Return [X, Y] of the center of cell containing provided text 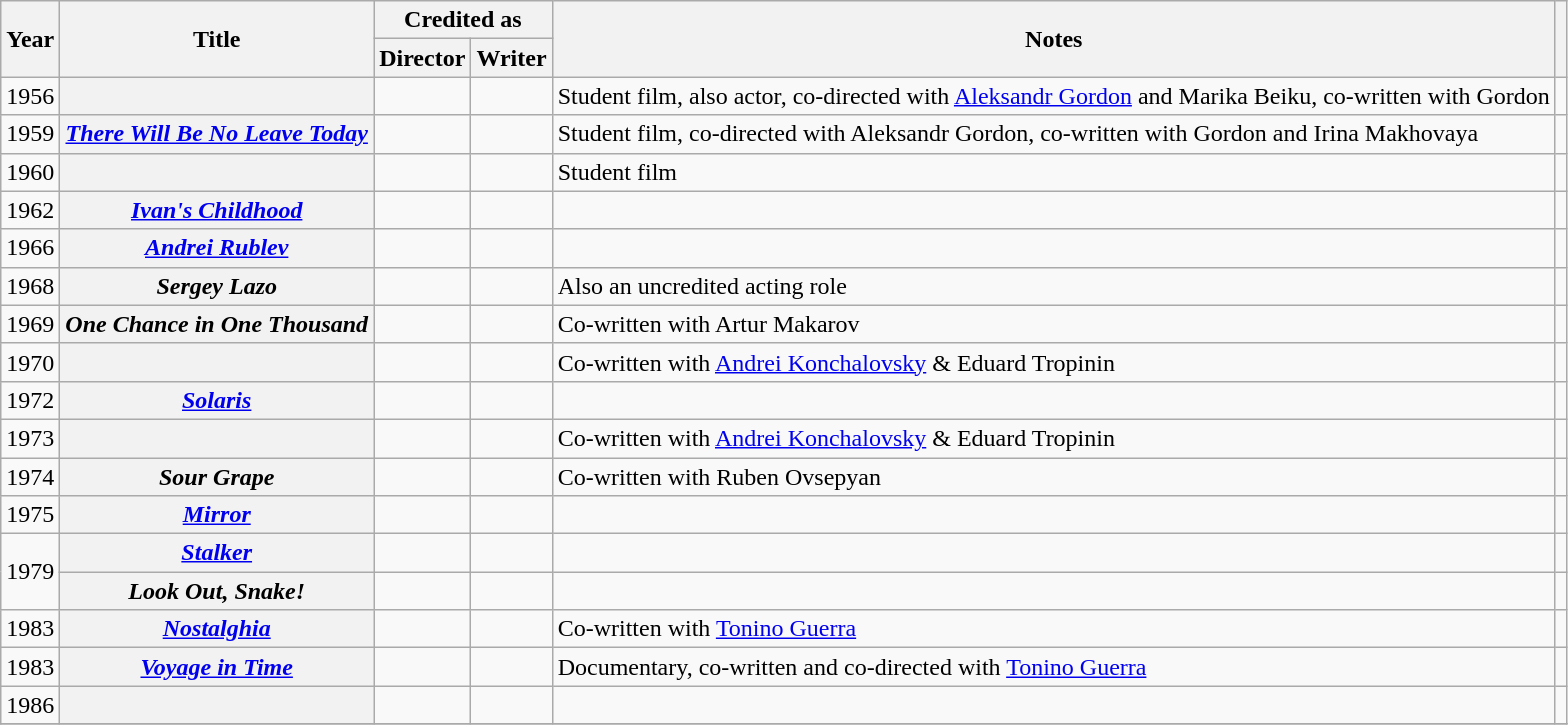
Notes [1054, 39]
Documentary, co-written and co-directed with Tonino Guerra [1054, 667]
Co-written with Artur Makarov [1054, 324]
Director [422, 58]
Credited as [463, 20]
Writer [512, 58]
1986 [30, 705]
1979 [30, 572]
Student film, co-directed with Aleksandr Gordon, co-written with Gordon and Irina Makhovaya [1054, 134]
Voyage in Time [217, 667]
Student film [1054, 172]
Mirror [217, 515]
Co-written with Ruben Ovsepyan [1054, 477]
Student film, also actor, co-directed with Aleksandr Gordon and Marika Beiku, co-written with Gordon [1054, 96]
1970 [30, 362]
There Will Be No Leave Today [217, 134]
1966 [30, 248]
1962 [30, 210]
Nostalghia [217, 629]
1956 [30, 96]
1959 [30, 134]
1960 [30, 172]
Look Out, Snake! [217, 591]
Sergey Lazo [217, 286]
1972 [30, 400]
Andrei Rublev [217, 248]
Stalker [217, 553]
One Chance in One Thousand [217, 324]
Solaris [217, 400]
Ivan's Childhood [217, 210]
1968 [30, 286]
Year [30, 39]
Co-written with Tonino Guerra [1054, 629]
Sour Grape [217, 477]
1974 [30, 477]
1969 [30, 324]
1973 [30, 438]
1975 [30, 515]
Title [217, 39]
Also an uncredited acting role [1054, 286]
